Output the (x, y) coordinate of the center of the cell containing the given text.  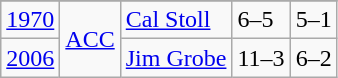
Cal Stoll (176, 20)
6–2 (314, 58)
Jim Grobe (176, 58)
ACC (90, 39)
2006 (30, 58)
5–1 (314, 20)
6–5 (261, 20)
11–3 (261, 58)
1970 (30, 20)
